Pinpoint the cell where the given text exists, returning its [x, y] midpoint coordinate. 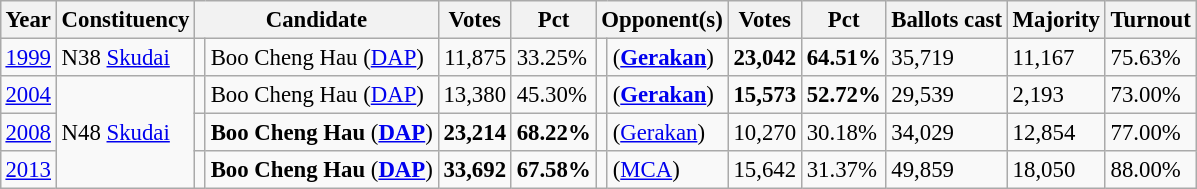
Candidate [316, 20]
33,692 [474, 170]
13,380 [474, 95]
88.00% [1150, 170]
49,859 [946, 170]
Turnout [1150, 20]
Constituency [125, 20]
N38 Skudai [125, 57]
15,642 [764, 170]
23,214 [474, 133]
Majority [1056, 20]
23,042 [764, 57]
67.58% [554, 170]
(MCA) [668, 170]
11,167 [1056, 57]
Ballots cast [946, 20]
33.25% [554, 57]
2013 [28, 170]
1999 [28, 57]
15,573 [764, 95]
Opponent(s) [662, 20]
10,270 [764, 133]
31.37% [844, 170]
29,539 [946, 95]
34,029 [946, 133]
18,050 [1056, 170]
64.51% [844, 57]
2,193 [1056, 95]
75.63% [1150, 57]
35,719 [946, 57]
52.72% [844, 95]
12,854 [1056, 133]
77.00% [1150, 133]
30.18% [844, 133]
Year [28, 20]
2008 [28, 133]
2004 [28, 95]
73.00% [1150, 95]
68.22% [554, 133]
45.30% [554, 95]
N48 Skudai [125, 132]
11,875 [474, 57]
